Return (x, y) of the center of cell containing provided text 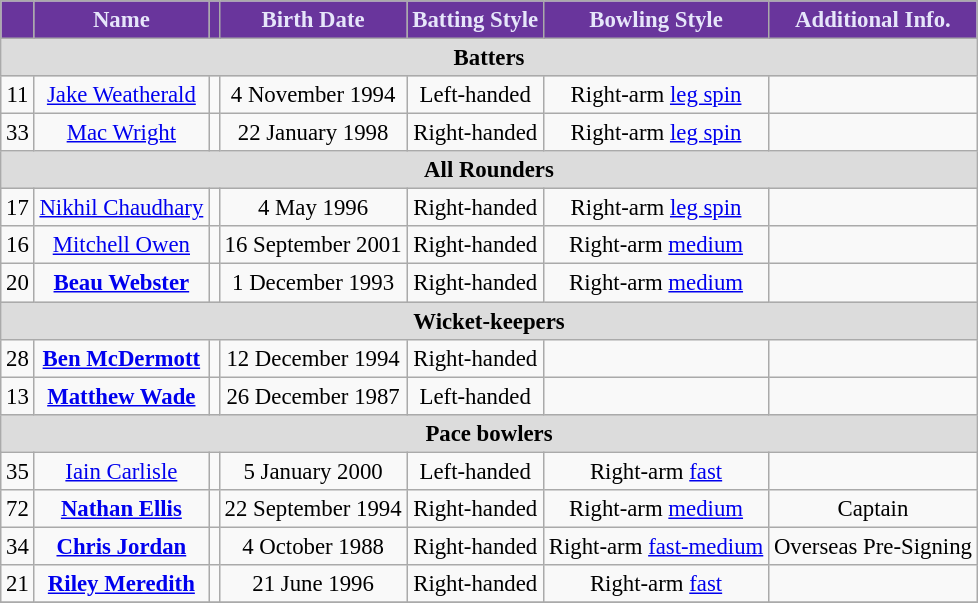
20 (18, 283)
4 October 1988 (313, 546)
Wicket-keepers (489, 321)
16 September 2001 (313, 245)
12 December 1994 (313, 358)
17 (18, 208)
Jake Weatherald (121, 95)
11 (18, 95)
22 September 1994 (313, 509)
Additional Info. (874, 20)
Iain Carlisle (121, 471)
Name (121, 20)
Beau Webster (121, 283)
5 January 2000 (313, 471)
21 (18, 584)
Birth Date (313, 20)
4 November 1994 (313, 95)
13 (18, 396)
Pace bowlers (489, 433)
Captain (874, 509)
22 January 1998 (313, 133)
34 (18, 546)
26 December 1987 (313, 396)
72 (18, 509)
Mac Wright (121, 133)
Chris Jordan (121, 546)
All Rounders (489, 170)
35 (18, 471)
Nathan Ellis (121, 509)
Bowling Style (656, 20)
Matthew Wade (121, 396)
Batters (489, 58)
16 (18, 245)
4 May 1996 (313, 208)
Mitchell Owen (121, 245)
Ben McDermott (121, 358)
Batting Style (476, 20)
28 (18, 358)
33 (18, 133)
21 June 1996 (313, 584)
Overseas Pre-Signing (874, 546)
1 December 1993 (313, 283)
Riley Meredith (121, 584)
Right-arm fast-medium (656, 546)
Nikhil Chaudhary (121, 208)
